From the cell containing the given text, extract its center point as [x, y] coordinate. 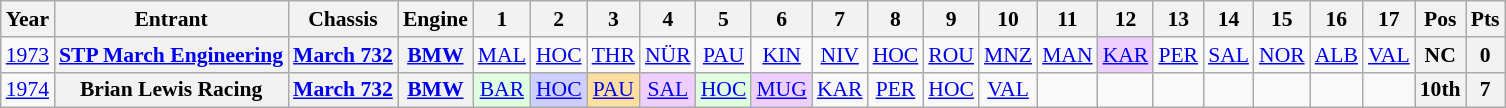
MNZ [1008, 55]
NIV [840, 55]
10 [1008, 19]
Brian Lewis Racing [171, 90]
5 [724, 19]
15 [1282, 19]
8 [896, 19]
17 [1389, 19]
0 [1486, 55]
9 [951, 19]
Engine [436, 19]
MUG [782, 90]
ROU [951, 55]
12 [1126, 19]
1973 [28, 55]
MAN [1068, 55]
11 [1068, 19]
Entrant [171, 19]
ALB [1336, 55]
NOR [1282, 55]
Chassis [343, 19]
Year [28, 19]
14 [1228, 19]
STP March Engineering [171, 55]
KIN [782, 55]
1974 [28, 90]
2 [559, 19]
4 [668, 19]
6 [782, 19]
1 [502, 19]
NC [1440, 55]
Pos [1440, 19]
THR [614, 55]
MAL [502, 55]
NÜR [668, 55]
10th [1440, 90]
BAR [502, 90]
3 [614, 19]
16 [1336, 19]
13 [1178, 19]
Pts [1486, 19]
